Pinpoint the cell where the given text exists, returning its [x, y] midpoint coordinate. 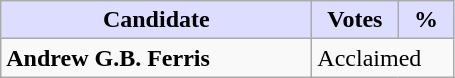
% [426, 20]
Votes [355, 20]
Acclaimed [383, 58]
Candidate [156, 20]
Andrew G.B. Ferris [156, 58]
